Find where the given text appears and provide that cell's center as [X, Y] coordinate. 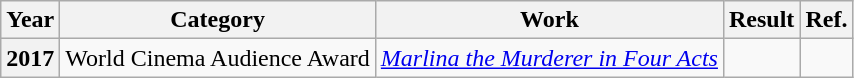
Work [549, 20]
Marlina the Murderer in Four Acts [549, 58]
Ref. [826, 20]
Result [761, 20]
Category [218, 20]
Year [30, 20]
World Cinema Audience Award [218, 58]
2017 [30, 58]
